Output the [x, y] coordinate of the center of the cell containing the given text.  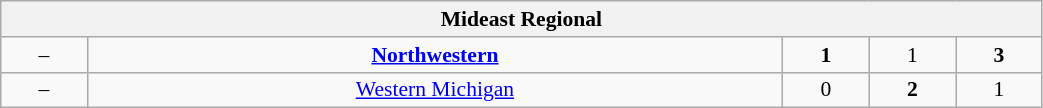
Western Michigan [435, 90]
Northwestern [435, 55]
Mideast Regional [522, 19]
2 [912, 90]
3 [999, 55]
0 [826, 90]
